Locate the cell with the specified text and output its [X, Y] center coordinate. 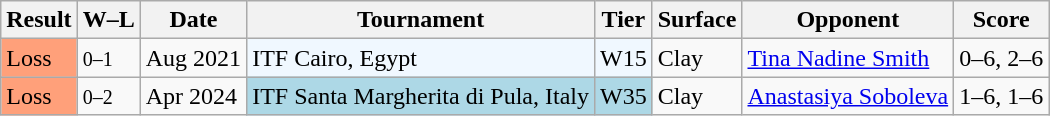
0–6, 2–6 [1002, 58]
0–1 [108, 58]
Surface [697, 20]
1–6, 1–6 [1002, 96]
Apr 2024 [193, 96]
Tournament [421, 20]
Anastasiya Soboleva [848, 96]
Opponent [848, 20]
Tina Nadine Smith [848, 58]
Aug 2021 [193, 58]
0–2 [108, 96]
W35 [624, 96]
W–L [108, 20]
ITF Santa Margherita di Pula, Italy [421, 96]
ITF Cairo, Egypt [421, 58]
Result [39, 20]
Date [193, 20]
Score [1002, 20]
W15 [624, 58]
Tier [624, 20]
